Provide the [X, Y] coordinate of the cell's center where the given text is located.  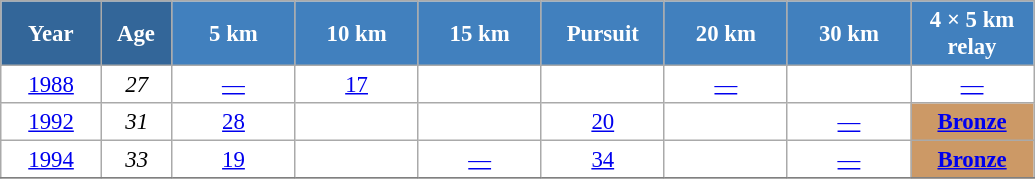
1988 [52, 85]
20 km [726, 34]
27 [136, 85]
1994 [52, 160]
17 [356, 85]
33 [136, 160]
10 km [356, 34]
1992 [52, 122]
34 [602, 160]
15 km [480, 34]
28 [234, 122]
30 km [848, 34]
20 [602, 122]
31 [136, 122]
5 km [234, 34]
19 [234, 160]
Year [52, 34]
4 × 5 km relay [972, 34]
Pursuit [602, 34]
Age [136, 34]
